Provide the (X, Y) coordinate of the cell's center where the given text is located.  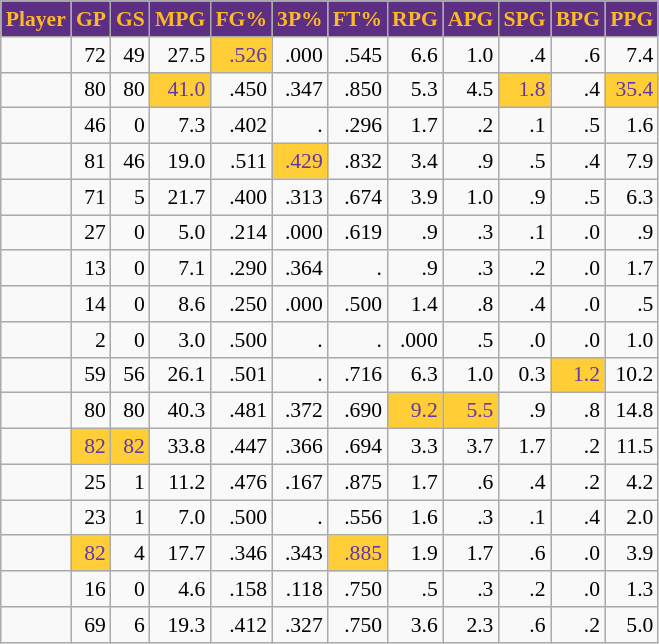
71 (91, 197)
27.5 (180, 55)
.716 (358, 375)
3.3 (415, 447)
SPG (524, 19)
APG (471, 19)
.343 (300, 554)
17.7 (180, 554)
40.3 (180, 411)
4.2 (632, 482)
.158 (241, 589)
14.8 (632, 411)
26.1 (180, 375)
4.5 (471, 90)
2 (91, 340)
6 (130, 625)
.875 (358, 482)
.250 (241, 304)
.290 (241, 269)
.850 (358, 90)
.450 (241, 90)
.400 (241, 197)
.526 (241, 55)
.296 (358, 126)
10.2 (632, 375)
.402 (241, 126)
.372 (300, 411)
14 (91, 304)
1.8 (524, 90)
.476 (241, 482)
.167 (300, 482)
.347 (300, 90)
FT% (358, 19)
3P% (300, 19)
.481 (241, 411)
9.2 (415, 411)
0.3 (524, 375)
.364 (300, 269)
.346 (241, 554)
7.3 (180, 126)
Player (36, 19)
.313 (300, 197)
81 (91, 162)
.214 (241, 233)
.619 (358, 233)
1.4 (415, 304)
7.9 (632, 162)
.832 (358, 162)
1.3 (632, 589)
41.0 (180, 90)
16 (91, 589)
25 (91, 482)
49 (130, 55)
3.7 (471, 447)
21.7 (180, 197)
3.4 (415, 162)
GP (91, 19)
FG% (241, 19)
PPG (632, 19)
.327 (300, 625)
.501 (241, 375)
.556 (358, 518)
7.1 (180, 269)
.694 (358, 447)
1.9 (415, 554)
19.3 (180, 625)
8.6 (180, 304)
MPG (180, 19)
27 (91, 233)
5.3 (415, 90)
35.4 (632, 90)
7.4 (632, 55)
.429 (300, 162)
.366 (300, 447)
BPG (578, 19)
6.6 (415, 55)
.447 (241, 447)
3.6 (415, 625)
5 (130, 197)
5.5 (471, 411)
.511 (241, 162)
59 (91, 375)
23 (91, 518)
69 (91, 625)
.545 (358, 55)
GS (130, 19)
11.2 (180, 482)
.412 (241, 625)
7.0 (180, 518)
56 (130, 375)
13 (91, 269)
2.3 (471, 625)
.690 (358, 411)
11.5 (632, 447)
.118 (300, 589)
19.0 (180, 162)
4 (130, 554)
.885 (358, 554)
1.2 (578, 375)
RPG (415, 19)
4.6 (180, 589)
33.8 (180, 447)
72 (91, 55)
.674 (358, 197)
2.0 (632, 518)
3.0 (180, 340)
